Return the [X, Y] coordinate for the center point of the cell that contains the specified text.  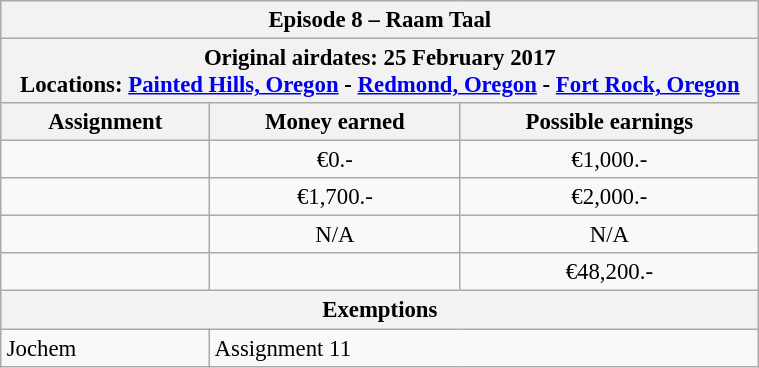
Jochem [105, 347]
€0.- [334, 160]
€1,000.- [609, 160]
€48,200.- [609, 272]
€1,700.- [334, 197]
Exemptions [380, 310]
Assignment 11 [484, 347]
Original airdates: 25 February 2017Locations: Painted Hills, Oregon - Redmond, Oregon - Fort Rock, Oregon [380, 70]
Money earned [334, 122]
€2,000.- [609, 197]
Assignment [105, 122]
Episode 8 – Raam Taal [380, 20]
Possible earnings [609, 122]
